Determine the [x, y] coordinate at the center of the cell enclosing the given text.  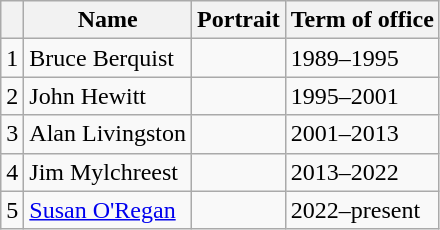
2022–present [362, 210]
1995–2001 [362, 96]
Jim Mylchreest [108, 172]
Portrait [239, 20]
Name [108, 20]
Term of office [362, 20]
3 [12, 134]
2 [12, 96]
1989–1995 [362, 58]
2001–2013 [362, 134]
5 [12, 210]
Alan Livingston [108, 134]
Susan O'Regan [108, 210]
2013–2022 [362, 172]
Bruce Berquist [108, 58]
1 [12, 58]
John Hewitt [108, 96]
4 [12, 172]
